Return the (x, y) coordinate for the center point of the cell that contains the specified text.  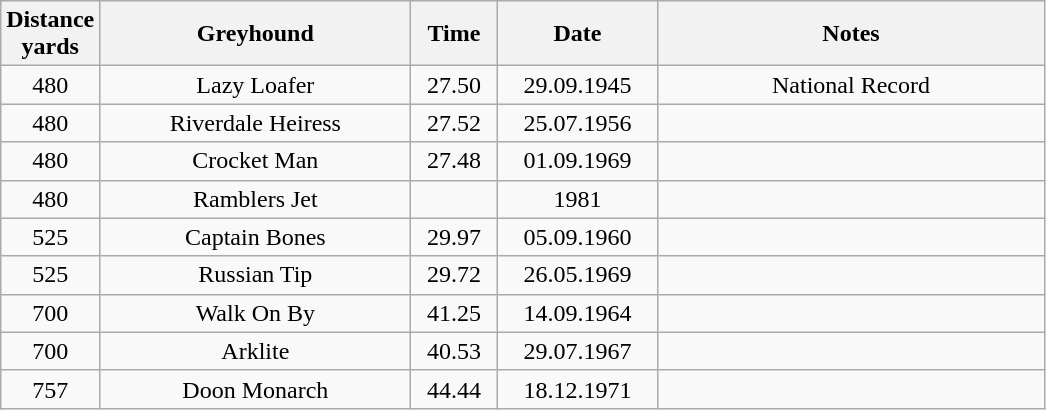
Distance yards (50, 34)
National Record (851, 85)
29.09.1945 (578, 85)
18.12.1971 (578, 389)
01.09.1969 (578, 161)
1981 (578, 199)
Russian Tip (256, 275)
Notes (851, 34)
Time (454, 34)
Arklite (256, 351)
27.48 (454, 161)
05.09.1960 (578, 237)
40.53 (454, 351)
Date (578, 34)
27.50 (454, 85)
44.44 (454, 389)
Captain Bones (256, 237)
29.97 (454, 237)
Walk On By (256, 313)
27.52 (454, 123)
29.07.1967 (578, 351)
757 (50, 389)
Ramblers Jet (256, 199)
26.05.1969 (578, 275)
41.25 (454, 313)
14.09.1964 (578, 313)
Riverdale Heiress (256, 123)
Crocket Man (256, 161)
Doon Monarch (256, 389)
25.07.1956 (578, 123)
Greyhound (256, 34)
29.72 (454, 275)
Lazy Loafer (256, 85)
